Search for the cell housing the specified text and yield its (X, Y) center coordinate. 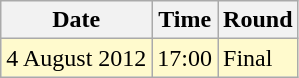
Round (258, 20)
Final (258, 58)
Time (185, 20)
17:00 (185, 58)
4 August 2012 (76, 58)
Date (76, 20)
